Identify which cell holds the provided text, then report its (x, y) central coordinate. 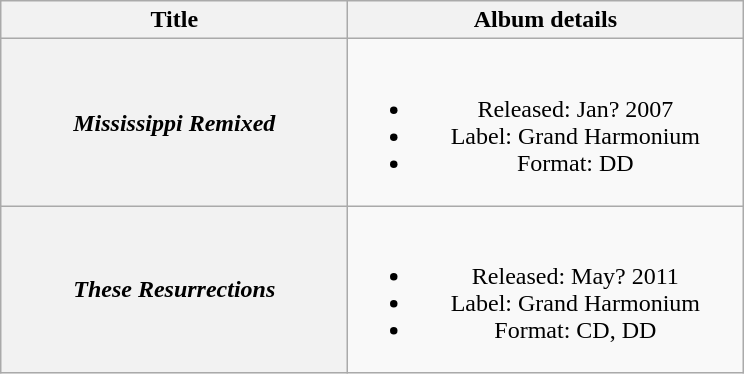
Released: Jan? 2007Label: Grand HarmoniumFormat: DD (546, 122)
Mississippi Remixed (174, 122)
Released: May? 2011Label: Grand HarmoniumFormat: CD, DD (546, 290)
These Resurrections (174, 290)
Title (174, 20)
Album details (546, 20)
